Identify which cell holds the provided text, then report its (X, Y) central coordinate. 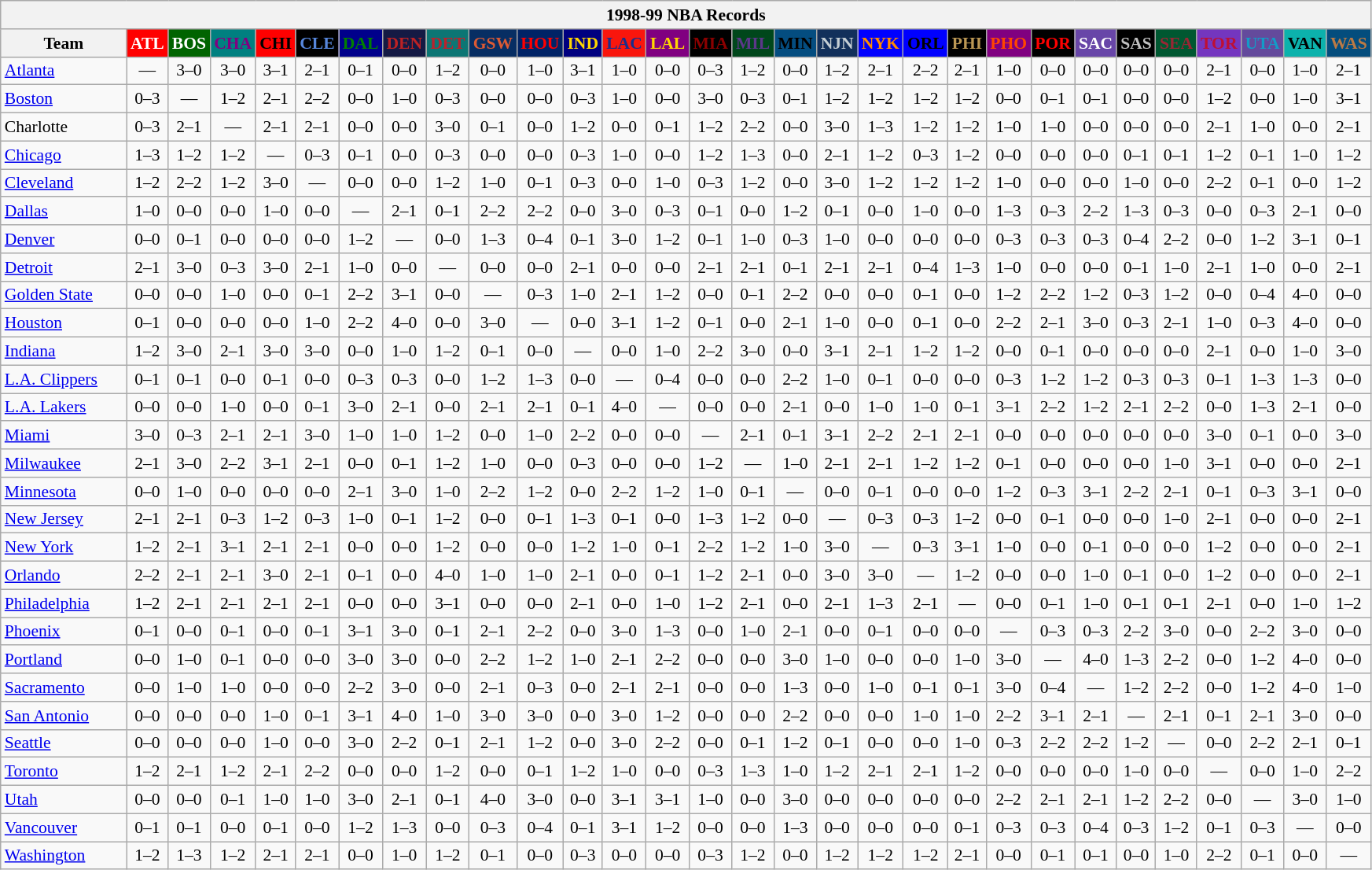
Chicago (64, 155)
Miami (64, 436)
MIN (795, 43)
TOR (1219, 43)
San Antonio (64, 716)
MIL (753, 43)
SAC (1096, 43)
Minnesota (64, 492)
UTA (1263, 43)
Indiana (64, 352)
WAS (1349, 43)
PHO (1008, 43)
Toronto (64, 772)
LAL (668, 43)
Milwaukee (64, 463)
L.A. Clippers (64, 379)
MIA (710, 43)
Sacramento (64, 688)
Philadelphia (64, 603)
Orlando (64, 576)
Washington (64, 856)
Boston (64, 99)
Vancouver (64, 828)
New York (64, 547)
LAC (624, 43)
BOS (189, 43)
PHI (967, 43)
ORL (926, 43)
Portland (64, 660)
New Jersey (64, 519)
1998-99 NBA Records (686, 15)
L.A. Lakers (64, 407)
Detroit (64, 267)
Seattle (64, 743)
POR (1053, 43)
Atlanta (64, 71)
DAL (361, 43)
CHI (275, 43)
VAN (1305, 43)
SEA (1176, 43)
Denver (64, 239)
NYK (881, 43)
GSW (494, 43)
Phoenix (64, 632)
Houston (64, 323)
CLE (318, 43)
Cleveland (64, 183)
Team (64, 43)
Golden State (64, 295)
NJN (837, 43)
SAS (1136, 43)
IND (583, 43)
DEN (404, 43)
HOU (539, 43)
Utah (64, 800)
Dallas (64, 212)
DET (448, 43)
ATL (148, 43)
CHA (233, 43)
Charlotte (64, 127)
